Extract the (X, Y) coordinate from the center of the cell holding the provided text.  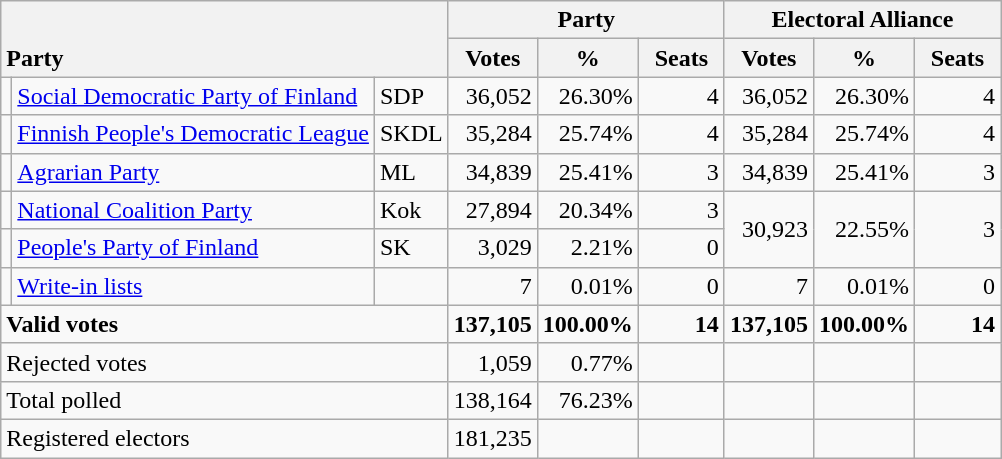
22.55% (864, 229)
Write-in lists (194, 286)
3,029 (492, 248)
SK (411, 248)
20.34% (588, 210)
Electoral Alliance (862, 20)
138,164 (492, 400)
2.21% (588, 248)
27,894 (492, 210)
ML (411, 172)
Registered electors (224, 438)
181,235 (492, 438)
Rejected votes (224, 362)
1,059 (492, 362)
0.77% (588, 362)
People's Party of Finland (194, 248)
Valid votes (224, 324)
Finnish People's Democratic League (194, 134)
Kok (411, 210)
76.23% (588, 400)
National Coalition Party (194, 210)
SKDL (411, 134)
Total polled (224, 400)
30,923 (768, 229)
Social Democratic Party of Finland (194, 96)
SDP (411, 96)
Agrarian Party (194, 172)
